For the text-containing cell, return its midpoint in (X, Y) coordinate format. 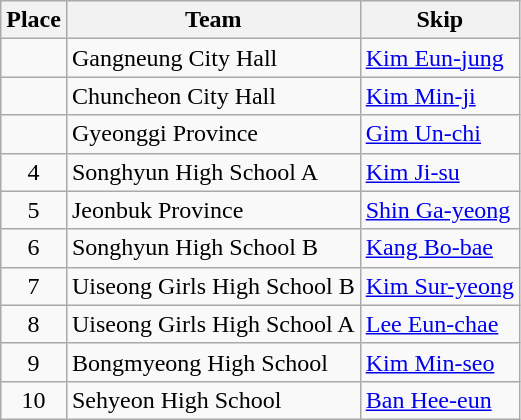
Kim Min-ji (440, 96)
7 (34, 286)
10 (34, 400)
Chuncheon City Hall (213, 96)
Sehyeon High School (213, 400)
Gangneung City Hall (213, 58)
4 (34, 172)
8 (34, 324)
Kang Bo-bae (440, 248)
Jeonbuk Province (213, 210)
Team (213, 20)
Gyeonggi Province (213, 134)
Gim Un-chi (440, 134)
Lee Eun-chae (440, 324)
Skip (440, 20)
Songhyun High School B (213, 248)
5 (34, 210)
Songhyun High School A (213, 172)
Kim Eun-jung (440, 58)
Ban Hee-eun (440, 400)
Kim Sur-yeong (440, 286)
Place (34, 20)
Uiseong Girls High School B (213, 286)
Uiseong Girls High School A (213, 324)
6 (34, 248)
9 (34, 362)
Shin Ga-yeong (440, 210)
Kim Ji-su (440, 172)
Bongmyeong High School (213, 362)
Kim Min-seo (440, 362)
